Identify which cell holds the provided text, then report its [X, Y] central coordinate. 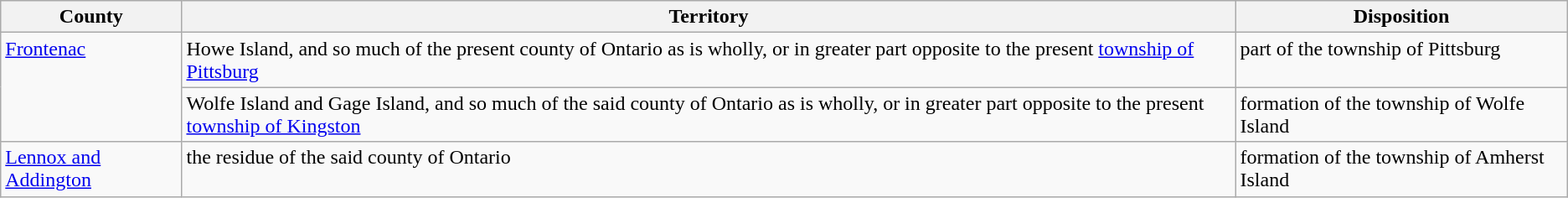
the residue of the said county of Ontario [709, 169]
Wolfe Island and Gage Island, and so much of the said county of Ontario as is wholly, or in greater part opposite to the present township of Kingston [709, 114]
County [91, 17]
part of the township of Pittsburg [1401, 60]
Howe Island, and so much of the present county of Ontario as is wholly, or in greater part opposite to the present township of Pittsburg [709, 60]
formation of the township of Amherst Island [1401, 169]
Disposition [1401, 17]
formation of the township of Wolfe Island [1401, 114]
Frontenac [91, 87]
Lennox and Addington [91, 169]
Territory [709, 17]
